Return [X, Y] of the center of cell containing provided text 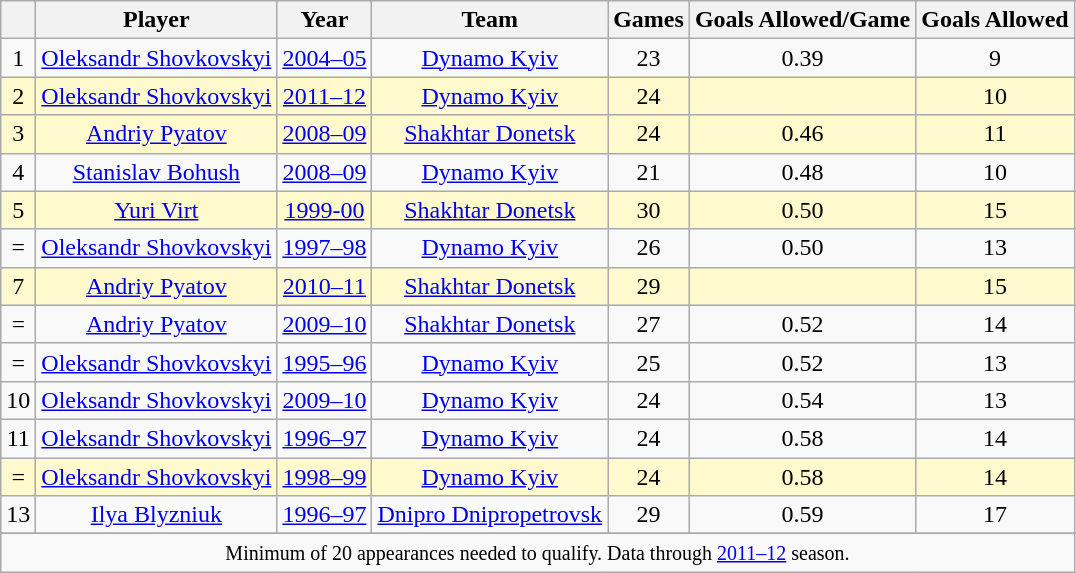
3 [18, 134]
2010–11 [324, 286]
Goals Allowed/Game [802, 20]
Team [490, 20]
27 [649, 324]
0.54 [802, 400]
23 [649, 58]
Stanislav Bohush [156, 172]
5 [18, 210]
30 [649, 210]
0.46 [802, 134]
1999-00 [324, 210]
25 [649, 362]
26 [649, 248]
21 [649, 172]
Yuri Virt [156, 210]
2011–12 [324, 96]
Dnipro Dnipropetrovsk [490, 515]
2 [18, 96]
Ilya Blyzniuk [156, 515]
0.59 [802, 515]
0.48 [802, 172]
1997–98 [324, 248]
Player [156, 20]
7 [18, 286]
9 [995, 58]
Year [324, 20]
Games [649, 20]
4 [18, 172]
1995–96 [324, 362]
Minimum of 20 appearances needed to qualify. Data through 2011–12 season. [538, 553]
1 [18, 58]
0.39 [802, 58]
17 [995, 515]
1998–99 [324, 477]
Goals Allowed [995, 20]
2004–05 [324, 58]
